Determine the (x, y) coordinate at the center of the cell enclosing the given text.  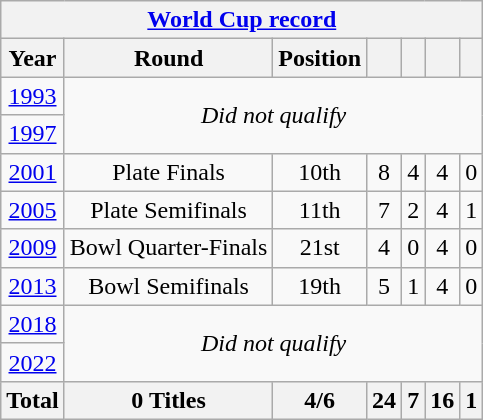
2022 (33, 362)
21st (320, 248)
World Cup record (242, 20)
2005 (33, 210)
0 Titles (168, 400)
8 (384, 172)
2001 (33, 172)
Position (320, 58)
Plate Finals (168, 172)
2009 (33, 248)
4/6 (320, 400)
5 (384, 286)
10th (320, 172)
Total (33, 400)
24 (384, 400)
11th (320, 210)
2018 (33, 324)
Round (168, 58)
2013 (33, 286)
Bowl Semifinals (168, 286)
19th (320, 286)
Bowl Quarter-Finals (168, 248)
16 (442, 400)
Plate Semifinals (168, 210)
1993 (33, 96)
Year (33, 58)
2 (414, 210)
1997 (33, 134)
